Search for the cell housing the specified text and yield its (X, Y) center coordinate. 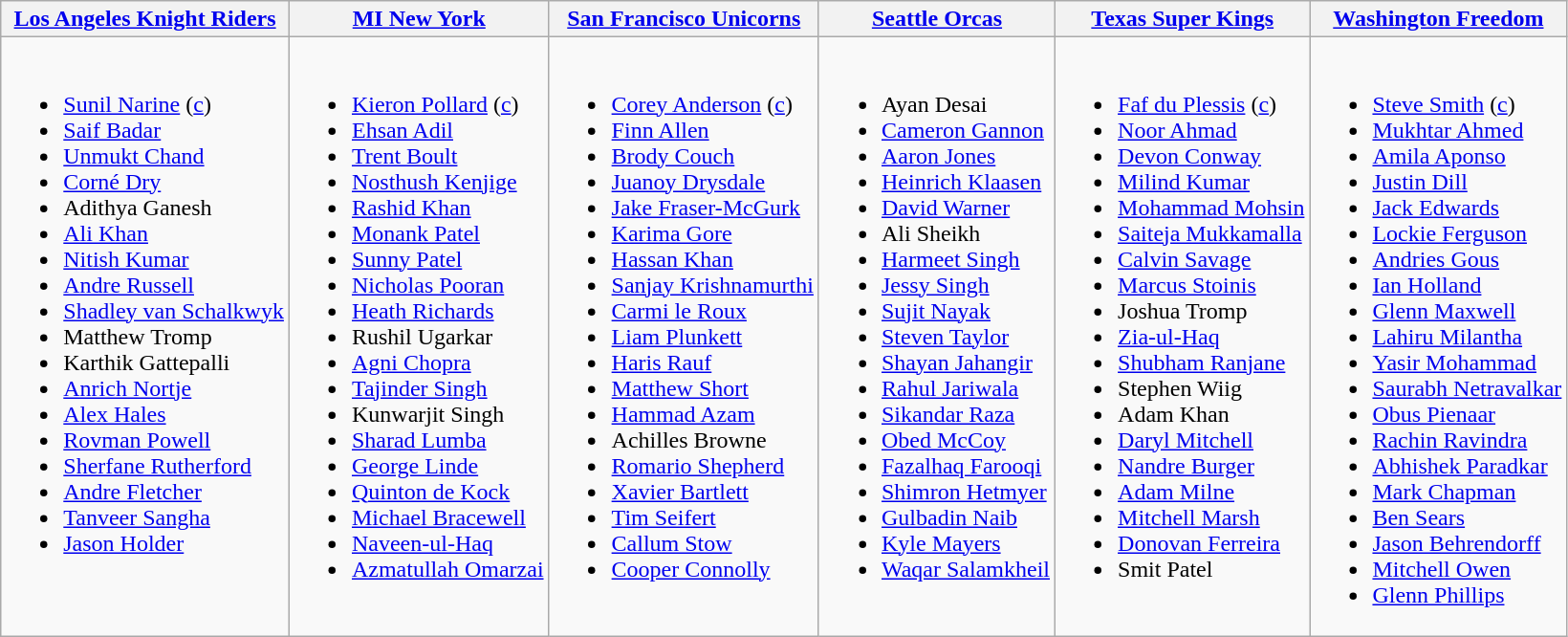
Washington Freedom (1438, 19)
MI New York (419, 19)
Los Angeles Knight Riders (145, 19)
San Francisco Unicorns (684, 19)
Seattle Orcas (937, 19)
Texas Super Kings (1183, 19)
